Determine the (x, y) coordinate at the center of the cell enclosing the given text.  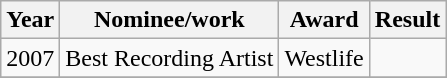
2007 (30, 58)
Year (30, 20)
Award (324, 20)
Westlife (324, 58)
Best Recording Artist (170, 58)
Nominee/work (170, 20)
Result (407, 20)
